Find where the given text appears and provide that cell's center as (x, y) coordinate. 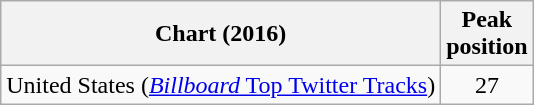
Chart (2016) (221, 34)
Peakposition (487, 34)
27 (487, 85)
United States (Billboard Top Twitter Tracks) (221, 85)
